Extract the (X, Y) coordinate from the center of the cell holding the provided text.  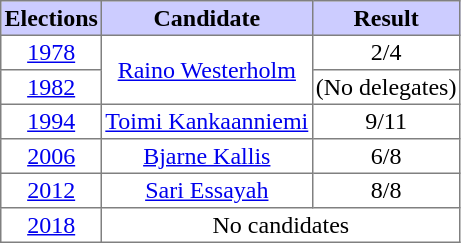
Sari Essayah (207, 190)
6/8 (386, 156)
9/11 (386, 121)
2018 (52, 225)
8/8 (386, 190)
1978 (52, 52)
1982 (52, 87)
Result (386, 18)
Toimi Kankaanniemi (207, 121)
2012 (52, 190)
2006 (52, 156)
Raino Westerholm (207, 70)
Candidate (207, 18)
Bjarne Kallis (207, 156)
No candidates (282, 225)
(No delegates) (386, 87)
1994 (52, 121)
Elections (52, 18)
2/4 (386, 52)
